Output the [X, Y] coordinate of the center of the cell containing the given text.  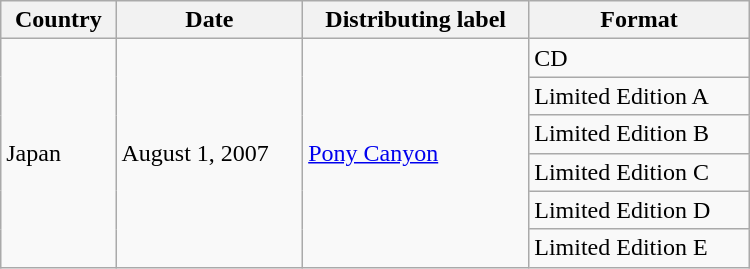
Limited Edition C [640, 172]
Country [58, 20]
Pony Canyon [416, 153]
Japan [58, 153]
CD [640, 58]
Distributing label [416, 20]
Date [210, 20]
August 1, 2007 [210, 153]
Limited Edition D [640, 210]
Limited Edition A [640, 96]
Format [640, 20]
Limited Edition E [640, 248]
Limited Edition B [640, 134]
